Find where the given text appears and provide that cell's center as (X, Y) coordinate. 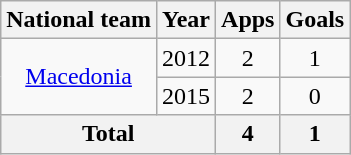
2012 (186, 58)
0 (315, 96)
4 (248, 134)
Year (186, 20)
National team (79, 20)
2015 (186, 96)
Macedonia (79, 77)
Apps (248, 20)
Goals (315, 20)
Total (108, 134)
